Detect which cell encompasses the target text, then output its [x, y] center coordinate. 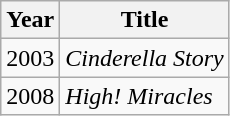
Title [145, 20]
High! Miracles [145, 96]
Cinderella Story [145, 58]
Year [30, 20]
2008 [30, 96]
2003 [30, 58]
